From the cell containing the given text, extract its center point as (X, Y) coordinate. 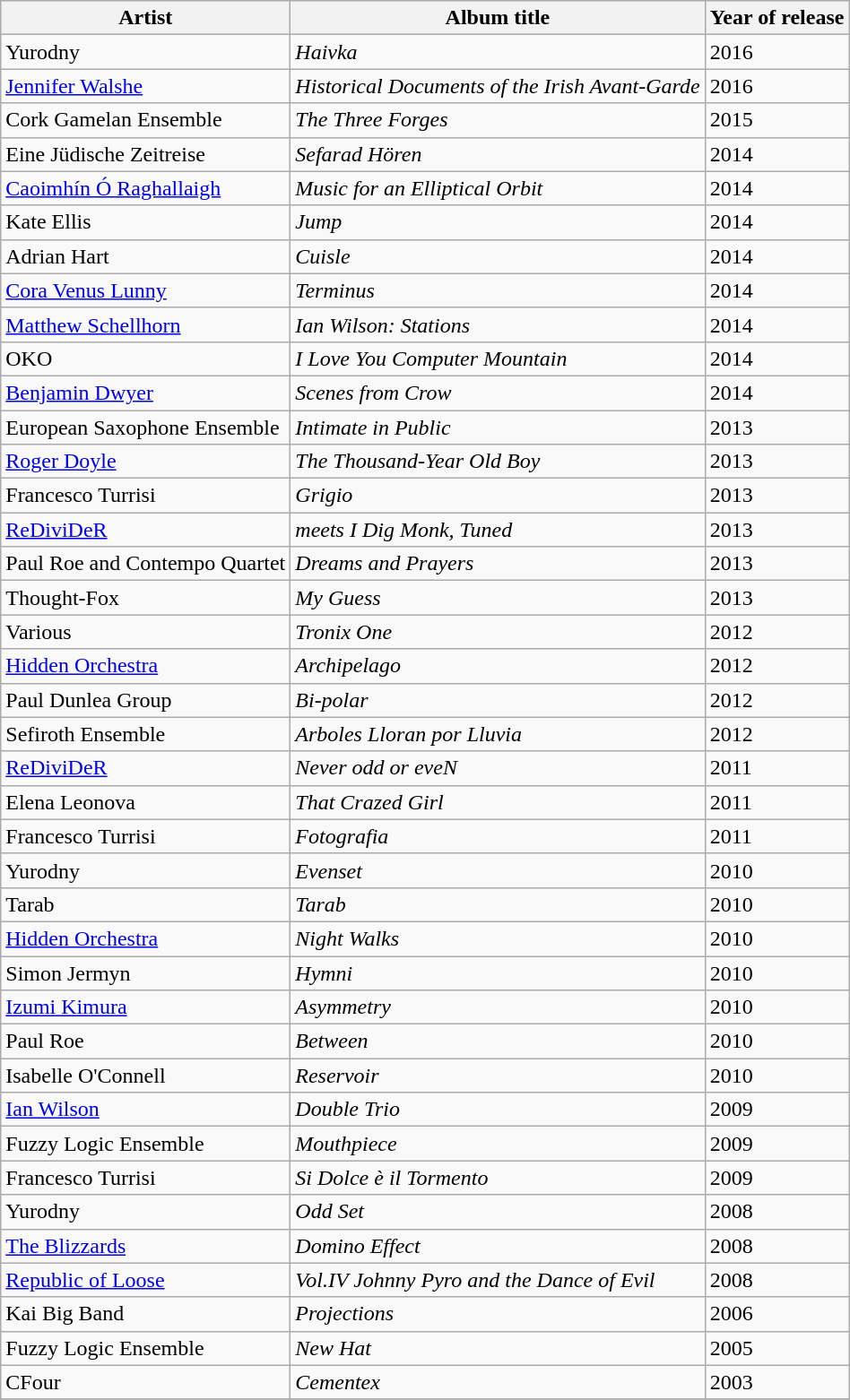
Never odd or eveN (498, 768)
Artist (145, 18)
Hymni (498, 972)
Album title (498, 18)
Haivka (498, 52)
Archipelago (498, 666)
Benjamin Dwyer (145, 393)
Terminus (498, 290)
Sefiroth Ensemble (145, 734)
Asymmetry (498, 1007)
Between (498, 1041)
Republic of Loose (145, 1280)
Intimate in Public (498, 428)
Roger Doyle (145, 462)
Caoimhín Ó Raghallaigh (145, 188)
Cuisle (498, 256)
Tronix One (498, 632)
Dreams and Prayers (498, 564)
Izumi Kimura (145, 1007)
Various (145, 632)
Kai Big Band (145, 1314)
Evenset (498, 870)
Arboles Lloran por Lluvia (498, 734)
Paul Dunlea Group (145, 700)
Ian Wilson (145, 1110)
Ian Wilson: Stations (498, 324)
Projections (498, 1314)
Mouthpiece (498, 1144)
Grigio (498, 496)
Fotografia (498, 836)
Cementex (498, 1382)
Vol.IV Johnny Pyro and the Dance of Evil (498, 1280)
Matthew Schellhorn (145, 324)
European Saxophone Ensemble (145, 428)
Sefarad Hören (498, 154)
2015 (776, 120)
Isabelle O'Connell (145, 1076)
Reservoir (498, 1076)
Kate Ellis (145, 222)
Paul Roe and Contempo Quartet (145, 564)
meets I Dig Monk, Tuned (498, 530)
Bi-polar (498, 700)
2006 (776, 1314)
Odd Set (498, 1212)
Music for an Elliptical Orbit (498, 188)
Elena Leonova (145, 802)
Double Trio (498, 1110)
Si Dolce è il Tormento (498, 1178)
Domino Effect (498, 1246)
2003 (776, 1382)
Adrian Hart (145, 256)
Cork Gamelan Ensemble (145, 120)
Eine Jüdische Zeitreise (145, 154)
Cora Venus Lunny (145, 290)
Historical Documents of the Irish Avant-Garde (498, 86)
Thought-Fox (145, 598)
Paul Roe (145, 1041)
OKO (145, 359)
Year of release (776, 18)
That Crazed Girl (498, 802)
Jennifer Walshe (145, 86)
Night Walks (498, 938)
My Guess (498, 598)
New Hat (498, 1348)
Scenes from Crow (498, 393)
CFour (145, 1382)
I Love You Computer Mountain (498, 359)
Simon Jermyn (145, 972)
The Three Forges (498, 120)
The Thousand-Year Old Boy (498, 462)
2005 (776, 1348)
The Blizzards (145, 1246)
Jump (498, 222)
